Capture the cell that displays the provided text and extract its [X, Y] central coordinate. 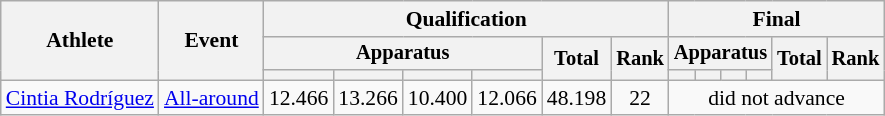
13.266 [368, 98]
did not advance [776, 98]
All-around [212, 98]
22 [640, 98]
Athlete [80, 40]
12.466 [298, 98]
Event [212, 40]
Qualification [466, 19]
10.400 [438, 98]
48.198 [576, 98]
Cintia Rodríguez [80, 98]
Final [776, 19]
12.066 [506, 98]
